Capture the cell that displays the provided text and extract its (X, Y) central coordinate. 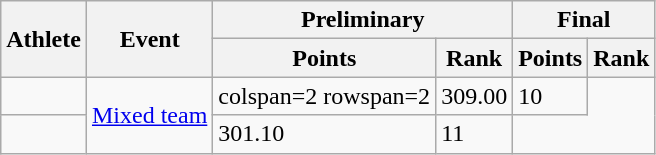
11 (474, 134)
Final (584, 20)
10 (550, 96)
Mixed team (149, 115)
Event (149, 39)
Athlete (44, 39)
Preliminary (363, 20)
colspan=2 rowspan=2 (324, 96)
309.00 (474, 96)
301.10 (324, 134)
